Detect which cell encompasses the target text, then output its [x, y] center coordinate. 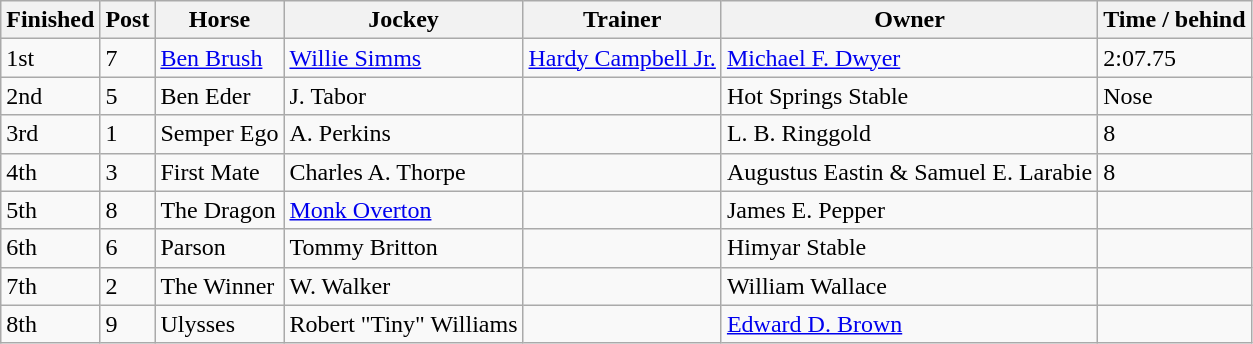
Nose [1174, 96]
7 [128, 58]
The Winner [220, 286]
Owner [909, 20]
Hardy Campbell Jr. [622, 58]
Michael F. Dwyer [909, 58]
The Dragon [220, 210]
Charles A. Thorpe [404, 172]
Monk Overton [404, 210]
9 [128, 324]
3rd [50, 134]
Parson [220, 248]
Jockey [404, 20]
Ben Eder [220, 96]
L. B. Ringgold [909, 134]
Finished [50, 20]
Semper Ego [220, 134]
Robert "Tiny" Williams [404, 324]
6 [128, 248]
Augustus Eastin & Samuel E. Larabie [909, 172]
3 [128, 172]
Post [128, 20]
5th [50, 210]
Hot Springs Stable [909, 96]
First Mate [220, 172]
2 [128, 286]
A. Perkins [404, 134]
Edward D. Brown [909, 324]
Willie Simms [404, 58]
Ben Brush [220, 58]
4th [50, 172]
1 [128, 134]
6th [50, 248]
Ulysses [220, 324]
5 [128, 96]
Horse [220, 20]
8th [50, 324]
Trainer [622, 20]
William Wallace [909, 286]
J. Tabor [404, 96]
James E. Pepper [909, 210]
Himyar Stable [909, 248]
W. Walker [404, 286]
1st [50, 58]
2:07.75 [1174, 58]
2nd [50, 96]
Tommy Britton [404, 248]
Time / behind [1174, 20]
7th [50, 286]
